From the cell containing the given text, extract its center point as (X, Y) coordinate. 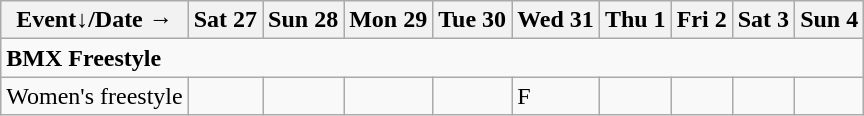
Tue 30 (472, 20)
Event↓/Date → (94, 20)
Thu 1 (635, 20)
Sun 4 (830, 20)
Fri 2 (702, 20)
BMX Freestyle (432, 58)
Women's freestyle (94, 96)
Sat 27 (225, 20)
Wed 31 (556, 20)
Sat 3 (763, 20)
F (556, 96)
Mon 29 (388, 20)
Sun 28 (304, 20)
